Determine the [x, y] coordinate at the center of the cell enclosing the given text.  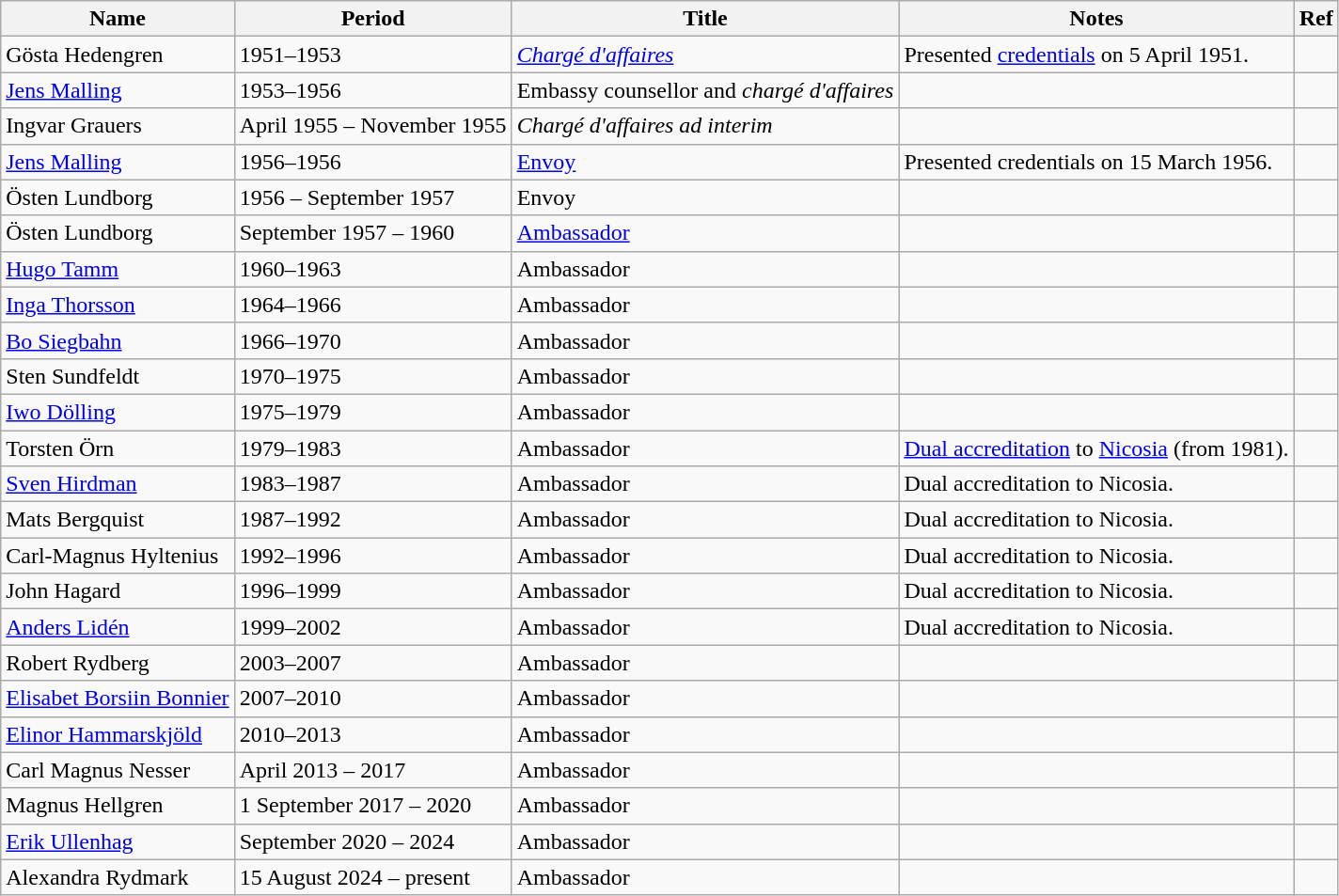
1979–1983 [372, 448]
Presented credentials on 5 April 1951. [1096, 55]
September 1957 – 1960 [372, 233]
September 2020 – 2024 [372, 841]
Sten Sundfeldt [118, 376]
2003–2007 [372, 663]
1964–1966 [372, 305]
1956 – September 1957 [372, 197]
Torsten Örn [118, 448]
1987–1992 [372, 520]
1996–1999 [372, 591]
Ref [1316, 19]
Bo Siegbahn [118, 340]
1999–2002 [372, 627]
Hugo Tamm [118, 269]
1953–1956 [372, 90]
Mats Bergquist [118, 520]
2010–2013 [372, 734]
1956–1956 [372, 162]
Chargé d'affaires ad interim [705, 126]
Chargé d'affaires [705, 55]
Embassy counsellor and chargé d'affaires [705, 90]
1966–1970 [372, 340]
Gösta Hedengren [118, 55]
1975–1979 [372, 412]
1970–1975 [372, 376]
Alexandra Rydmark [118, 877]
1992–1996 [372, 556]
1 September 2017 – 2020 [372, 806]
Presented credentials on 15 March 1956. [1096, 162]
Anders Lidén [118, 627]
1960–1963 [372, 269]
April 1955 – November 1955 [372, 126]
Inga Thorsson [118, 305]
Period [372, 19]
Dual accreditation to Nicosia (from 1981). [1096, 448]
Elisabet Borsiin Bonnier [118, 699]
April 2013 – 2017 [372, 770]
John Hagard [118, 591]
15 August 2024 – present [372, 877]
Sven Hirdman [118, 484]
Magnus Hellgren [118, 806]
Name [118, 19]
1951–1953 [372, 55]
1983–1987 [372, 484]
Elinor Hammarskjöld [118, 734]
Notes [1096, 19]
Ingvar Grauers [118, 126]
Carl-Magnus Hyltenius [118, 556]
Carl Magnus Nesser [118, 770]
Robert Rydberg [118, 663]
Erik Ullenhag [118, 841]
Title [705, 19]
Iwo Dölling [118, 412]
2007–2010 [372, 699]
